Return [X, Y] of the center of cell containing provided text 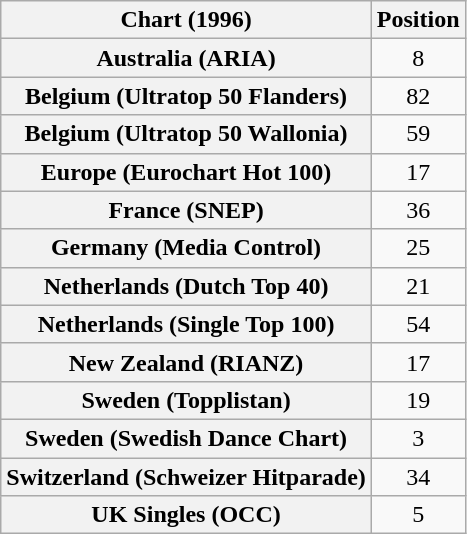
Sweden (Topplistan) [186, 400]
Netherlands (Dutch Top 40) [186, 286]
Belgium (Ultratop 50 Flanders) [186, 96]
France (SNEP) [186, 210]
Netherlands (Single Top 100) [186, 324]
82 [418, 96]
19 [418, 400]
Switzerland (Schweizer Hitparade) [186, 477]
3 [418, 438]
5 [418, 515]
25 [418, 248]
Position [418, 20]
Chart (1996) [186, 20]
59 [418, 134]
34 [418, 477]
Belgium (Ultratop 50 Wallonia) [186, 134]
UK Singles (OCC) [186, 515]
Australia (ARIA) [186, 58]
New Zealand (RIANZ) [186, 362]
21 [418, 286]
Germany (Media Control) [186, 248]
Europe (Eurochart Hot 100) [186, 172]
Sweden (Swedish Dance Chart) [186, 438]
54 [418, 324]
36 [418, 210]
8 [418, 58]
